Detect which cell encompasses the target text, then output its [x, y] center coordinate. 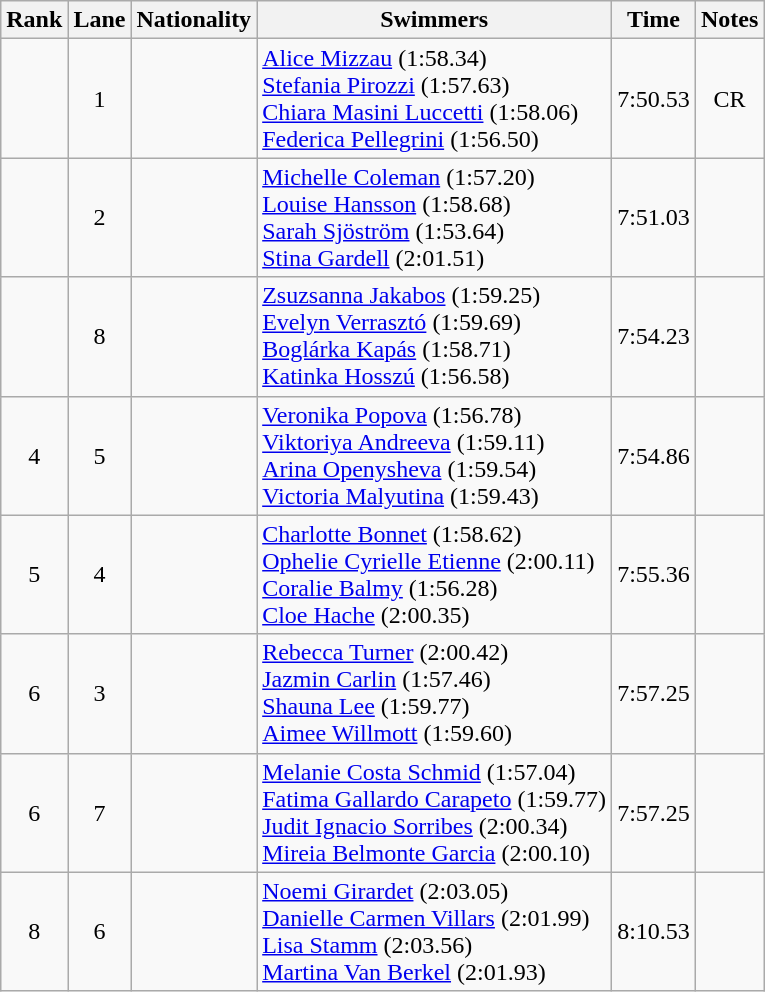
Charlotte Bonnet (1:58.62) Ophelie Cyrielle Etienne (2:00.11) Coralie Balmy (1:56.28) Cloe Hache (2:00.35) [434, 574]
7 [100, 812]
Nationality [194, 20]
Alice Mizzau (1:58.34)Stefania Pirozzi (1:57.63)Chiara Masini Luccetti (1:58.06)Federica Pellegrini (1:56.50) [434, 98]
Swimmers [434, 20]
Lane [100, 20]
Noemi Girardet (2:03.05) Danielle Carmen Villars (2:01.99) Lisa Stamm (2:03.56) Martina Van Berkel (2:01.93) [434, 932]
7:51.03 [654, 218]
Zsuzsanna Jakabos (1:59.25)Evelyn Verrasztó (1:59.69)Boglárka Kapás (1:58.71)Katinka Hosszú (1:56.58) [434, 336]
2 [100, 218]
7:55.36 [654, 574]
Notes [729, 20]
3 [100, 694]
Rebecca Turner (2:00.42) Jazmin Carlin (1:57.46) Shauna Lee (1:59.77) Aimee Willmott (1:59.60) [434, 694]
Melanie Costa Schmid (1:57.04) Fatima Gallardo Carapeto (1:59.77) Judit Ignacio Sorribes (2:00.34) Mireia Belmonte Garcia (2:00.10) [434, 812]
8:10.53 [654, 932]
7:54.23 [654, 336]
Michelle Coleman (1:57.20)Louise Hansson (1:58.68)Sarah Sjöström (1:53.64)Stina Gardell (2:01.51) [434, 218]
Veronika Popova (1:56.78)Viktoriya Andreeva (1:59.11)Arina Openysheva (1:59.54)Victoria Malyutina (1:59.43) [434, 456]
7:50.53 [654, 98]
Time [654, 20]
1 [100, 98]
Rank [34, 20]
CR [729, 98]
7:54.86 [654, 456]
